Pinpoint the cell where the given text exists, returning its [X, Y] midpoint coordinate. 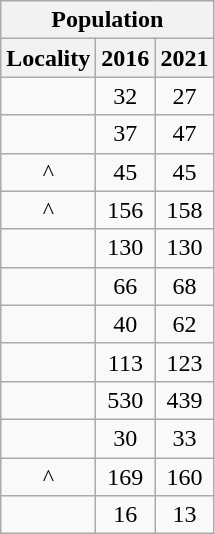
16 [126, 515]
2016 [126, 58]
33 [184, 438]
156 [126, 210]
68 [184, 286]
Population [108, 20]
2021 [184, 58]
27 [184, 96]
30 [126, 438]
123 [184, 362]
37 [126, 134]
158 [184, 210]
530 [126, 400]
439 [184, 400]
13 [184, 515]
66 [126, 286]
160 [184, 477]
47 [184, 134]
62 [184, 324]
113 [126, 362]
Locality [48, 58]
32 [126, 96]
169 [126, 477]
40 [126, 324]
